Pinpoint the cell where the given text exists, returning its (x, y) midpoint coordinate. 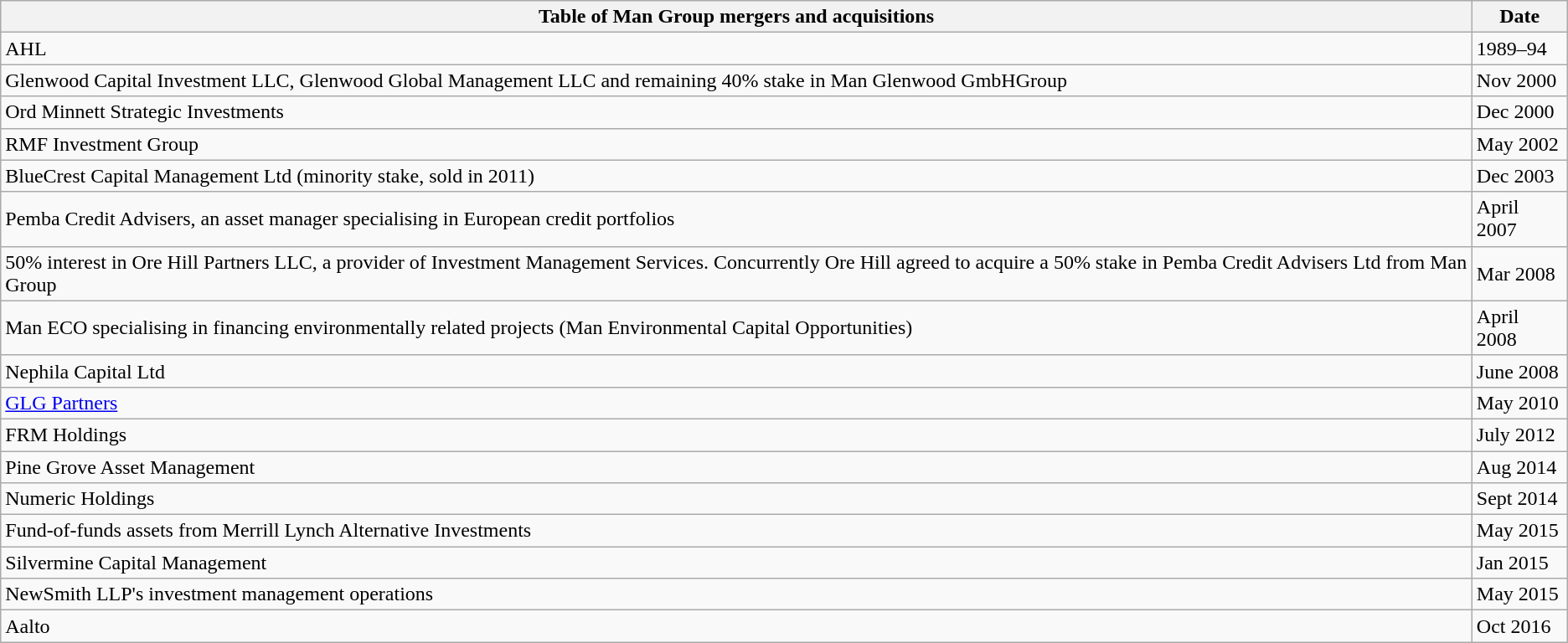
Jan 2015 (1519, 563)
Date (1519, 17)
July 2012 (1519, 435)
Oct 2016 (1519, 626)
FRM Holdings (737, 435)
Ord Minnett Strategic Investments (737, 112)
Table of Man Group mergers and acquisitions (737, 17)
Dec 2003 (1519, 176)
Numeric Holdings (737, 499)
GLG Partners (737, 403)
Aalto (737, 626)
May 2002 (1519, 144)
Aug 2014 (1519, 466)
AHL (737, 49)
NewSmith LLP's investment management operations (737, 594)
April 2008 (1519, 328)
April 2007 (1519, 219)
Silvermine Capital Management (737, 563)
BlueCrest Capital Management Ltd (minority stake, sold in 2011) (737, 176)
Nov 2000 (1519, 80)
Mar 2008 (1519, 273)
June 2008 (1519, 371)
1989–94 (1519, 49)
Pine Grove Asset Management (737, 466)
Dec 2000 (1519, 112)
Nephila Capital Ltd (737, 371)
RMF Investment Group (737, 144)
May 2010 (1519, 403)
Pemba Credit Advisers, an asset manager specialising in European credit portfolios (737, 219)
Fund-of-funds assets from Merrill Lynch Alternative Investments (737, 531)
Sept 2014 (1519, 499)
Glenwood Capital Investment LLC, Glenwood Global Management LLC and remaining 40% stake in Man Glenwood GmbHGroup (737, 80)
Man ECO specialising in financing environmentally related projects (Man Environmental Capital Opportunities) (737, 328)
